Output the [X, Y] coordinate of the center of the cell containing the given text.  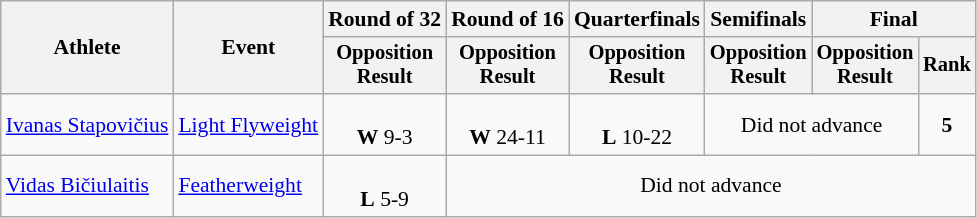
5 [947, 124]
L 5-9 [384, 186]
Light Flyweight [248, 124]
W 9-3 [384, 124]
L 10-22 [637, 124]
Ivanas Stapovičius [88, 124]
Round of 32 [384, 19]
Athlete [88, 48]
Final [894, 19]
Featherweight [248, 186]
Vidas Bičiulaitis [88, 186]
Semifinals [758, 19]
W 24-11 [508, 124]
Round of 16 [508, 19]
Rank [947, 66]
Event [248, 48]
Quarterfinals [637, 19]
